Capture the cell that displays the provided text and extract its [x, y] central coordinate. 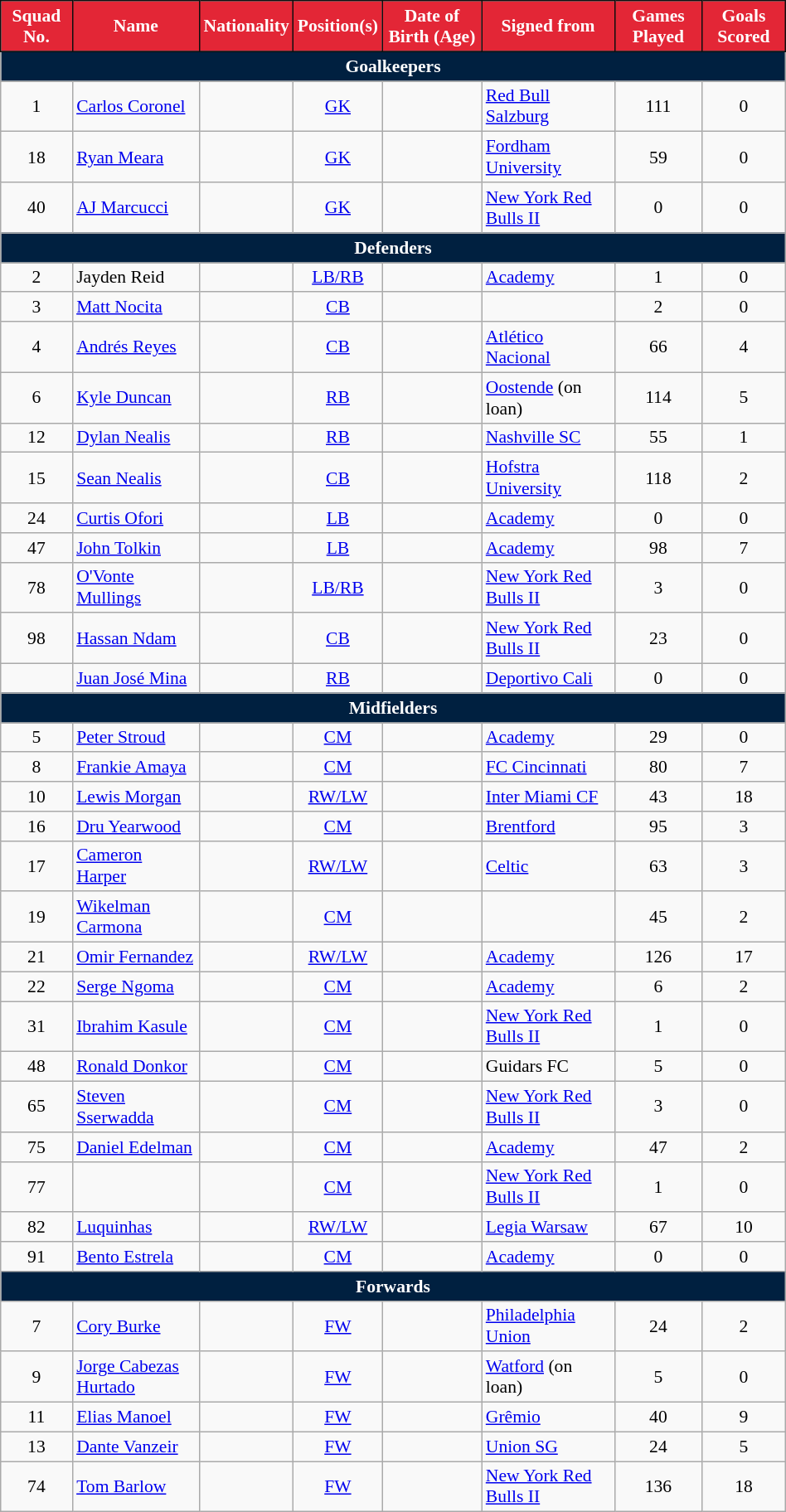
Matt Nocita [136, 308]
29 [658, 738]
80 [658, 768]
Ryan Meara [136, 157]
Grêmio [548, 1417]
Defenders [393, 248]
Guidars FC [548, 1067]
Serge Ngoma [136, 986]
11 [36, 1417]
114 [658, 398]
22 [36, 986]
45 [658, 917]
136 [658, 1487]
75 [36, 1147]
John Tolkin [136, 548]
Date of Birth (Age) [432, 27]
82 [36, 1228]
63 [658, 865]
74 [36, 1487]
O'Vonte Mullings [136, 587]
55 [658, 438]
Lewis Morgan [136, 797]
Dante Vanzeir [136, 1447]
Dru Yearwood [136, 826]
91 [36, 1257]
8 [36, 768]
67 [658, 1228]
Luquinhas [136, 1228]
Legia Warsaw [548, 1228]
Name [136, 27]
Philadelphia Union [548, 1326]
Cory Burke [136, 1326]
23 [658, 638]
Jorge Cabezas Hurtado [136, 1378]
77 [36, 1187]
43 [658, 797]
Nashville SC [548, 438]
Bento Estrela [136, 1257]
Position(s) [338, 27]
Elias Manoel [136, 1417]
AJ Marcucci [136, 207]
21 [36, 957]
Ronald Donkor [136, 1067]
Hofstra University [548, 477]
Oostende (on loan) [548, 398]
Tom Barlow [136, 1487]
Watford (on loan) [548, 1378]
Curtis Ofori [136, 518]
31 [36, 1026]
Forwards [393, 1287]
111 [658, 106]
Ibrahim Kasule [136, 1026]
126 [658, 957]
78 [36, 587]
15 [36, 477]
Kyle Duncan [136, 398]
65 [36, 1107]
19 [36, 917]
Jayden Reid [136, 278]
48 [36, 1067]
Red Bull Salzburg [548, 106]
Fordham University [548, 157]
Games Played [658, 27]
Steven Sserwadda [136, 1107]
59 [658, 157]
Omir Fernandez [136, 957]
Goals Scored [745, 27]
Inter Miami CF [548, 797]
Squad No. [36, 27]
Nationality [247, 27]
Peter Stroud [136, 738]
Dylan Nealis [136, 438]
Sean Nealis [136, 477]
Deportivo Cali [548, 679]
Juan José Mina [136, 679]
13 [36, 1447]
Hassan Ndam [136, 638]
Celtic [548, 865]
Cameron Harper [136, 865]
Signed from [548, 27]
118 [658, 477]
Carlos Coronel [136, 106]
Union SG [548, 1447]
Daniel Edelman [136, 1147]
Andrés Reyes [136, 346]
Goalkeepers [393, 66]
FC Cincinnati [548, 768]
Wikelman Carmona [136, 917]
16 [36, 826]
Midfielders [393, 708]
12 [36, 438]
66 [658, 346]
95 [658, 826]
Frankie Amaya [136, 768]
Atlético Nacional [548, 346]
Brentford [548, 826]
